Capture the cell that displays the provided text and extract its [x, y] central coordinate. 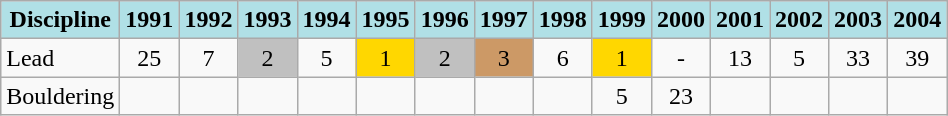
Lead [60, 58]
1994 [326, 20]
1997 [504, 20]
33 [858, 58]
13 [740, 58]
2001 [740, 20]
25 [150, 58]
2004 [918, 20]
1998 [562, 20]
- [680, 58]
2002 [800, 20]
3 [504, 58]
1995 [386, 20]
2000 [680, 20]
6 [562, 58]
1993 [268, 20]
1991 [150, 20]
1996 [444, 20]
1999 [622, 20]
7 [208, 58]
2003 [858, 20]
39 [918, 58]
23 [680, 96]
Bouldering [60, 96]
1992 [208, 20]
Discipline [60, 20]
